Provide the (x, y) coordinate of the cell's center where the given text is located.  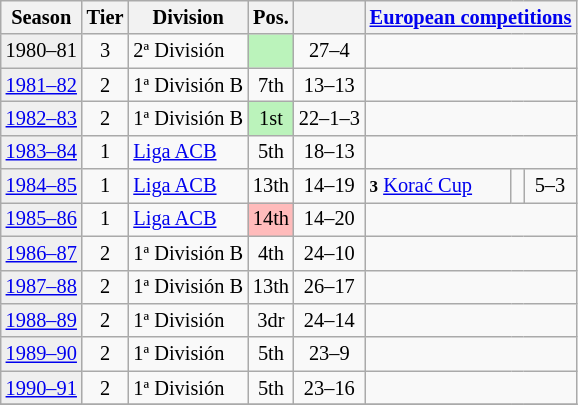
13–13 (330, 85)
5–3 (550, 186)
14th (271, 219)
26–17 (330, 287)
1987–88 (42, 287)
3 Korać Cup (438, 186)
14–20 (330, 219)
1986–87 (42, 253)
Division (188, 17)
1985–86 (42, 219)
1982–83 (42, 118)
Season (42, 17)
27–4 (330, 51)
1981–82 (42, 85)
24–14 (330, 320)
2ª División (188, 51)
1980–81 (42, 51)
18–13 (330, 152)
1990–91 (42, 388)
24–10 (330, 253)
22–1–3 (330, 118)
3dr (271, 320)
Tier (106, 17)
3 (106, 51)
1st (271, 118)
1984–85 (42, 186)
1989–90 (42, 354)
23–16 (330, 388)
4th (271, 253)
1988–89 (42, 320)
14–19 (330, 186)
European competitions (471, 17)
1983–84 (42, 152)
23–9 (330, 354)
Pos. (271, 17)
7th (271, 85)
